Determine the [x, y] coordinate at the center of the cell enclosing the given text.  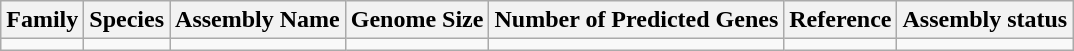
Family [42, 20]
Number of Predicted Genes [636, 20]
Assembly status [985, 20]
Assembly Name [258, 20]
Reference [840, 20]
Genome Size [417, 20]
Species [127, 20]
